Return the [X, Y] coordinate for the center point of the cell that contains the specified text.  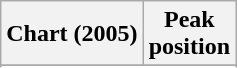
Chart (2005) [72, 34]
Peakposition [189, 34]
